Capture the cell that displays the provided text and extract its (x, y) central coordinate. 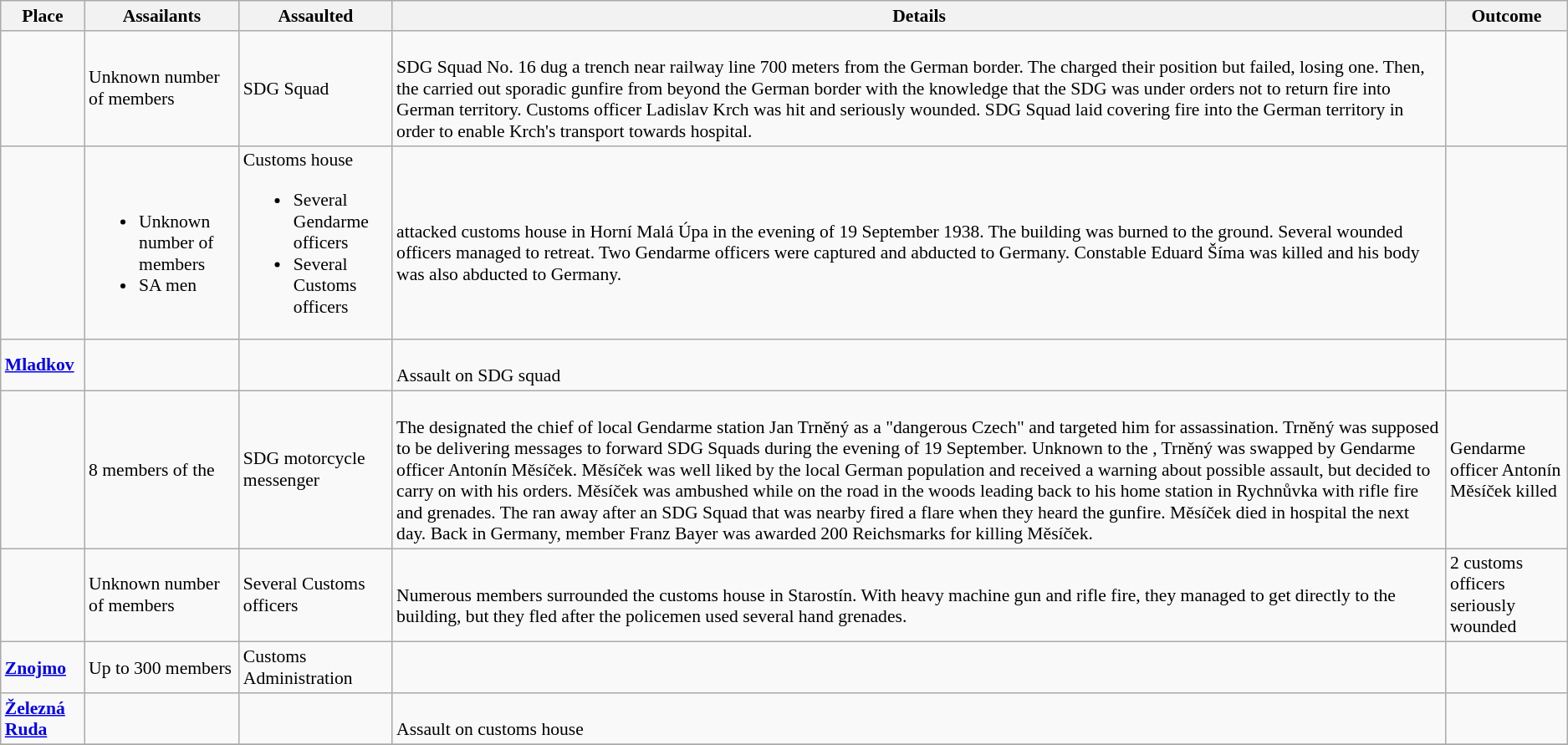
8 members of the (162, 470)
Outcome (1507, 16)
Details (919, 16)
Assaulted (316, 16)
Assault on customs house (919, 719)
Znojmo (43, 667)
Customs Administration (316, 667)
SDG Squad (316, 89)
SDG motorcycle messenger (316, 470)
Place (43, 16)
Up to 300 members (162, 667)
Customs houseSeveral Gendarme officersSeveral Customs officers (316, 242)
Several Customs officers (316, 595)
Gendarme officer Antonín Měsíček killed (1507, 470)
Železná Ruda (43, 719)
Unknown number of membersSA men (162, 242)
Mladkov (43, 365)
2 customs officers seriously wounded (1507, 595)
Assailants (162, 16)
Assault on SDG squad (919, 365)
